From the cell containing the given text, extract its center point as [X, Y] coordinate. 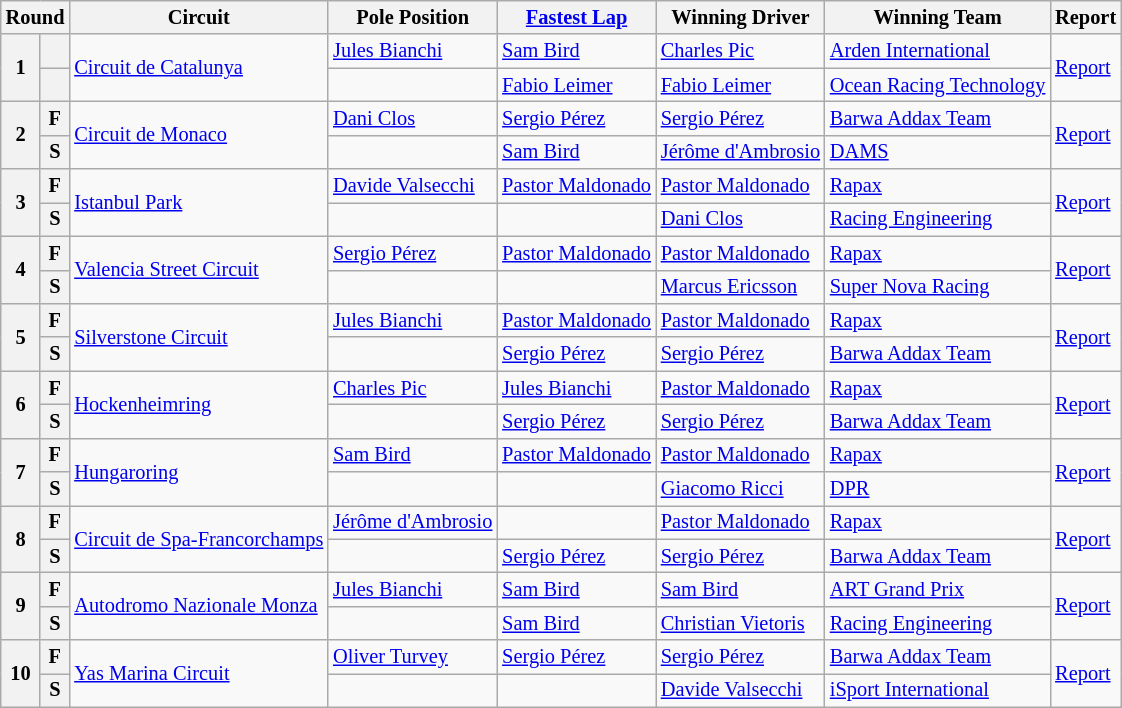
Circuit de Monaco [198, 134]
Fastest Lap [576, 17]
6 [20, 404]
8 [20, 538]
Oliver Turvey [412, 657]
Winning Driver [740, 17]
iSport International [938, 690]
2 [20, 134]
Super Nova Racing [938, 287]
Ocean Racing Technology [938, 85]
Marcus Ericsson [740, 287]
Circuit de Spa-Francorchamps [198, 538]
Hungaroring [198, 472]
Autodromo Nazionale Monza [198, 606]
Valencia Street Circuit [198, 270]
Pole Position [412, 17]
Round [36, 17]
Silverstone Circuit [198, 336]
Winning Team [938, 17]
4 [20, 270]
ART Grand Prix [938, 589]
Circuit de Catalunya [198, 68]
DPR [938, 489]
3 [20, 202]
Circuit [198, 17]
Istanbul Park [198, 202]
Christian Vietoris [740, 623]
DAMS [938, 152]
Giacomo Ricci [740, 489]
Hockenheimring [198, 404]
5 [20, 336]
7 [20, 472]
10 [20, 674]
1 [20, 68]
Arden International [938, 51]
9 [20, 606]
Yas Marina Circuit [198, 674]
